Return the [X, Y] coordinate for the center point of the cell that contains the specified text.  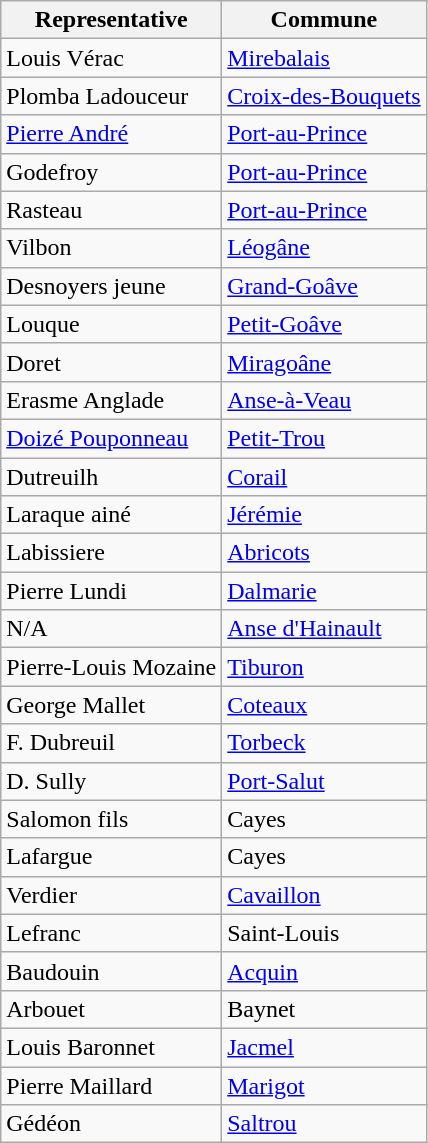
Doizé Pouponneau [112, 438]
Lefranc [112, 933]
Torbeck [324, 743]
Corail [324, 477]
Grand-Goâve [324, 286]
Cavaillon [324, 895]
Acquin [324, 971]
Saint-Louis [324, 933]
Anse-à-Veau [324, 400]
Erasme Anglade [112, 400]
Pierre André [112, 134]
N/A [112, 629]
Louis Vérac [112, 58]
D. Sully [112, 781]
Léogâne [324, 248]
Rasteau [112, 210]
Baynet [324, 1009]
Petit-Goâve [324, 324]
Doret [112, 362]
Salomon fils [112, 819]
Vilbon [112, 248]
Tiburon [324, 667]
Anse d'Hainault [324, 629]
Jérémie [324, 515]
Dutreuilh [112, 477]
Louque [112, 324]
F. Dubreuil [112, 743]
Baudouin [112, 971]
Laraque ainé [112, 515]
Arbouet [112, 1009]
Pierre Maillard [112, 1085]
Gédéon [112, 1124]
Marigot [324, 1085]
Saltrou [324, 1124]
Verdier [112, 895]
Dalmarie [324, 591]
Lafargue [112, 857]
Abricots [324, 553]
Louis Baronnet [112, 1047]
Pierre-Louis Mozaine [112, 667]
Godefroy [112, 172]
Jacmel [324, 1047]
Commune [324, 20]
Petit-Trou [324, 438]
Coteaux [324, 705]
Miragoâne [324, 362]
Plomba Ladouceur [112, 96]
Desnoyers jeune [112, 286]
Pierre Lundi [112, 591]
Labissiere [112, 553]
Mirebalais [324, 58]
Croix-des-Bouquets [324, 96]
Port-Salut [324, 781]
George Mallet [112, 705]
Representative [112, 20]
